Return the [x, y] coordinate for the center point of the cell that contains the specified text.  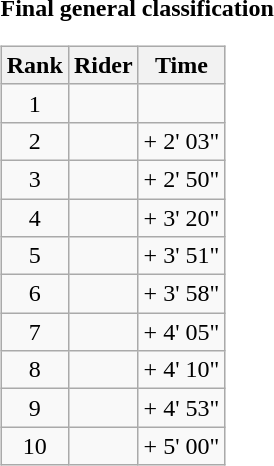
+ 4' 10" [182, 370]
+ 3' 51" [182, 256]
Time [182, 65]
8 [34, 370]
+ 3' 58" [182, 294]
+ 3' 20" [182, 217]
7 [34, 332]
Rank [34, 65]
+ 2' 50" [182, 179]
6 [34, 294]
+ 2' 03" [182, 141]
1 [34, 103]
3 [34, 179]
10 [34, 446]
4 [34, 217]
5 [34, 256]
+ 4' 53" [182, 408]
+ 5' 00" [182, 446]
9 [34, 408]
Rider [103, 65]
+ 4' 05" [182, 332]
2 [34, 141]
